Search for the cell housing the specified text and yield its [x, y] center coordinate. 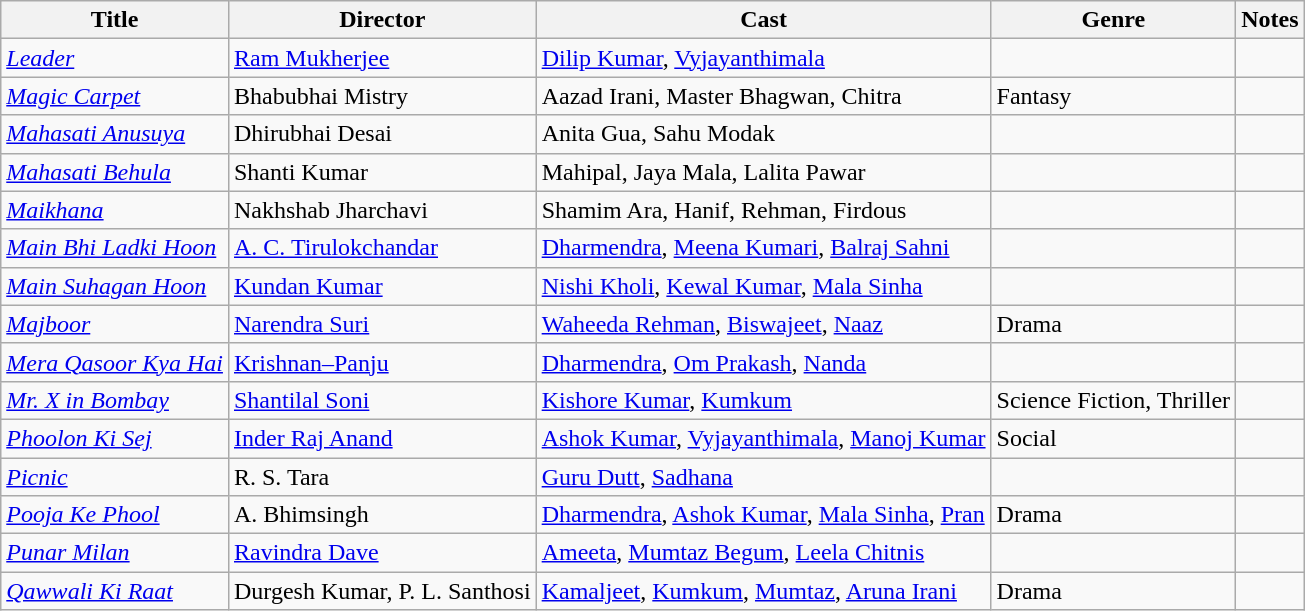
Genre [1114, 20]
Ameeta, Mumtaz Begum, Leela Chitnis [764, 553]
Qawwali Ki Raat [115, 591]
Fantasy [1114, 96]
Bhabubhai Mistry [382, 96]
Dharmendra, Om Prakash, Nanda [764, 362]
Leader [115, 58]
Pooja Ke Phool [115, 515]
Nishi Kholi, Kewal Kumar, Mala Sinha [764, 286]
Main Bhi Ladki Hoon [115, 248]
Maikhana [115, 210]
Science Fiction, Thriller [1114, 400]
Krishnan–Panju [382, 362]
Magic Carpet [115, 96]
Dhirubhai Desai [382, 134]
Nakhshab Jharchavi [382, 210]
R. S. Tara [382, 477]
Notes [1270, 20]
Kishore Kumar, Kumkum [764, 400]
Main Suhagan Hoon [115, 286]
Durgesh Kumar, P. L. Santhosi [382, 591]
Ram Mukherjee [382, 58]
Mahipal, Jaya Mala, Lalita Pawar [764, 172]
Shamim Ara, Hanif, Rehman, Firdous [764, 210]
Guru Dutt, Sadhana [764, 477]
Title [115, 20]
Dharmendra, Meena Kumari, Balraj Sahni [764, 248]
Shantilal Soni [382, 400]
Phoolon Ki Sej [115, 438]
Director [382, 20]
Mahasati Behula [115, 172]
Kundan Kumar [382, 286]
Narendra Suri [382, 324]
Social [1114, 438]
Cast [764, 20]
Picnic [115, 477]
Waheeda Rehman, Biswajeet, Naaz [764, 324]
Kamaljeet, Kumkum, Mumtaz, Aruna Irani [764, 591]
Ashok Kumar, Vyjayanthimala, Manoj Kumar [764, 438]
Ravindra Dave [382, 553]
A. C. Tirulokchandar [382, 248]
Punar Milan [115, 553]
Dharmendra, Ashok Kumar, Mala Sinha, Pran [764, 515]
Anita Gua, Sahu Modak [764, 134]
Inder Raj Anand [382, 438]
Shanti Kumar [382, 172]
A. Bhimsingh [382, 515]
Mr. X in Bombay [115, 400]
Aazad Irani, Master Bhagwan, Chitra [764, 96]
Mahasati Anusuya [115, 134]
Dilip Kumar, Vyjayanthimala [764, 58]
Majboor [115, 324]
Mera Qasoor Kya Hai [115, 362]
